Pinpoint the cell where the given text exists, returning its [x, y] midpoint coordinate. 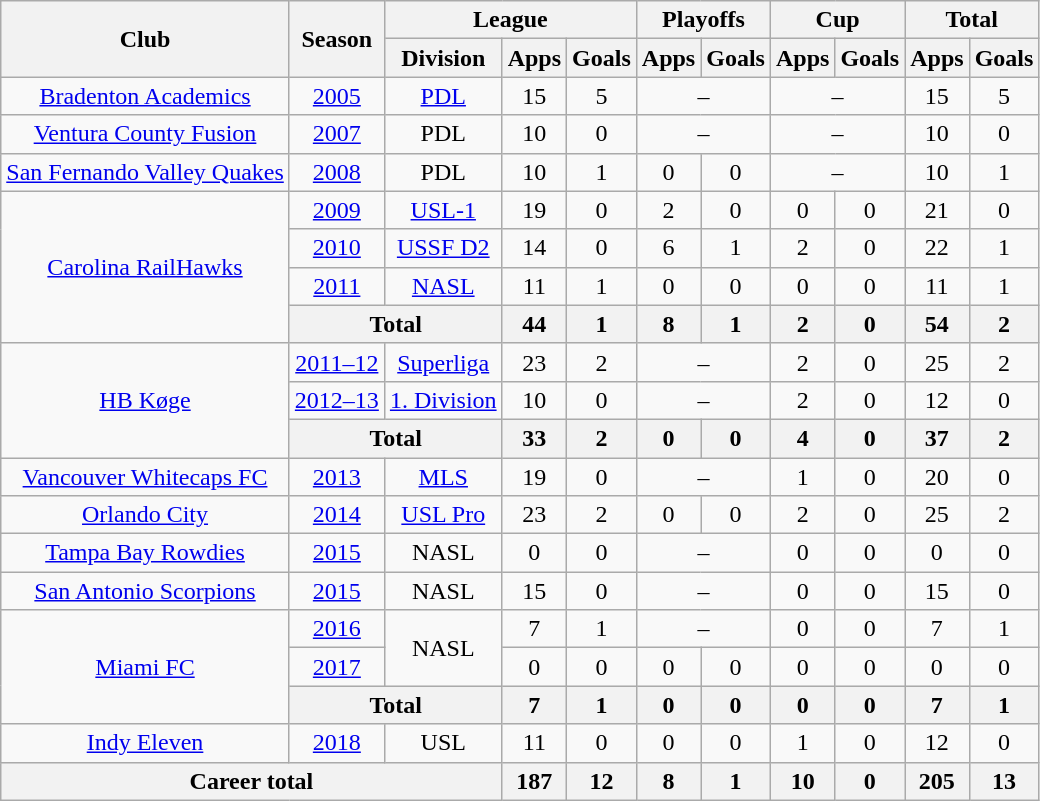
21 [937, 210]
Ventura County Fusion [146, 134]
2014 [336, 515]
USL-1 [443, 210]
14 [534, 248]
1. Division [443, 400]
2017 [336, 667]
Miami FC [146, 667]
Season [336, 39]
2009 [336, 210]
2016 [336, 629]
Bradenton Academics [146, 96]
54 [937, 324]
Tampa Bay Rowdies [146, 553]
33 [534, 438]
37 [937, 438]
2018 [336, 743]
187 [534, 781]
6 [668, 248]
Division [443, 58]
San Fernando Valley Quakes [146, 172]
Carolina RailHawks [146, 267]
2011–12 [336, 362]
2005 [336, 96]
MLS [443, 477]
22 [937, 248]
Superliga [443, 362]
2007 [336, 134]
Cup [837, 20]
Club [146, 39]
44 [534, 324]
4 [802, 438]
13 [1004, 781]
20 [937, 477]
205 [937, 781]
USL Pro [443, 515]
Playoffs [703, 20]
HB Køge [146, 400]
Career total [252, 781]
Indy Eleven [146, 743]
2012–13 [336, 400]
USL [443, 743]
2011 [336, 286]
2013 [336, 477]
2010 [336, 248]
USSF D2 [443, 248]
League [510, 20]
Orlando City [146, 515]
2008 [336, 172]
San Antonio Scorpions [146, 591]
Vancouver Whitecaps FC [146, 477]
